Pinpoint the cell where the given text exists, returning its (X, Y) midpoint coordinate. 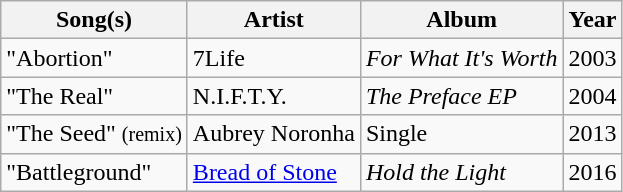
Aubrey Noronha (274, 134)
"Battleground" (94, 172)
The Preface EP (462, 96)
2013 (592, 134)
Album (462, 20)
2004 (592, 96)
2003 (592, 58)
N.I.F.T.Y. (274, 96)
Year (592, 20)
"The Seed" (remix) (94, 134)
Artist (274, 20)
Single (462, 134)
Hold the Light (462, 172)
Song(s) (94, 20)
7Life (274, 58)
"The Real" (94, 96)
2016 (592, 172)
Bread of Stone (274, 172)
For What It's Worth (462, 58)
"Abortion" (94, 58)
